Output the (X, Y) coordinate of the center of the cell containing the given text.  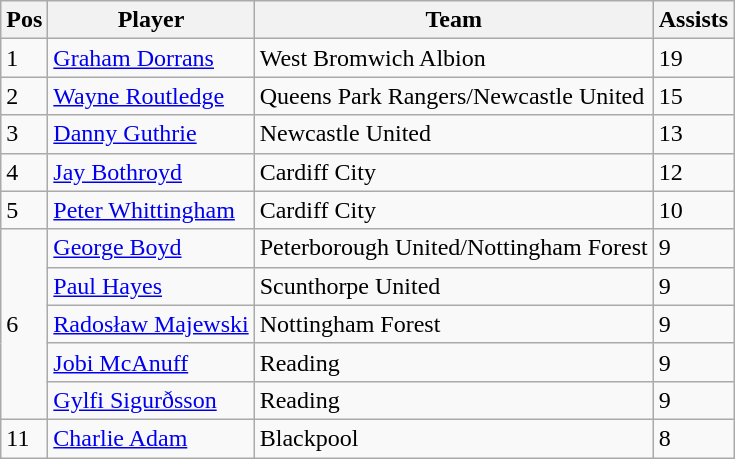
Paul Hayes (151, 286)
George Boyd (151, 248)
5 (24, 210)
Peter Whittingham (151, 210)
Peterborough United/Nottingham Forest (454, 248)
Player (151, 20)
19 (693, 58)
Assists (693, 20)
3 (24, 134)
Radosław Majewski (151, 324)
Jobi McAnuff (151, 362)
2 (24, 96)
10 (693, 210)
12 (693, 172)
11 (24, 438)
West Bromwich Albion (454, 58)
Newcastle United (454, 134)
Wayne Routledge (151, 96)
Team (454, 20)
Pos (24, 20)
Blackpool (454, 438)
8 (693, 438)
Charlie Adam (151, 438)
1 (24, 58)
13 (693, 134)
15 (693, 96)
Queens Park Rangers/Newcastle United (454, 96)
Scunthorpe United (454, 286)
Nottingham Forest (454, 324)
Gylfi Sigurðsson (151, 400)
Jay Bothroyd (151, 172)
6 (24, 324)
4 (24, 172)
Danny Guthrie (151, 134)
Graham Dorrans (151, 58)
